Identify which cell holds the provided text, then report its (X, Y) central coordinate. 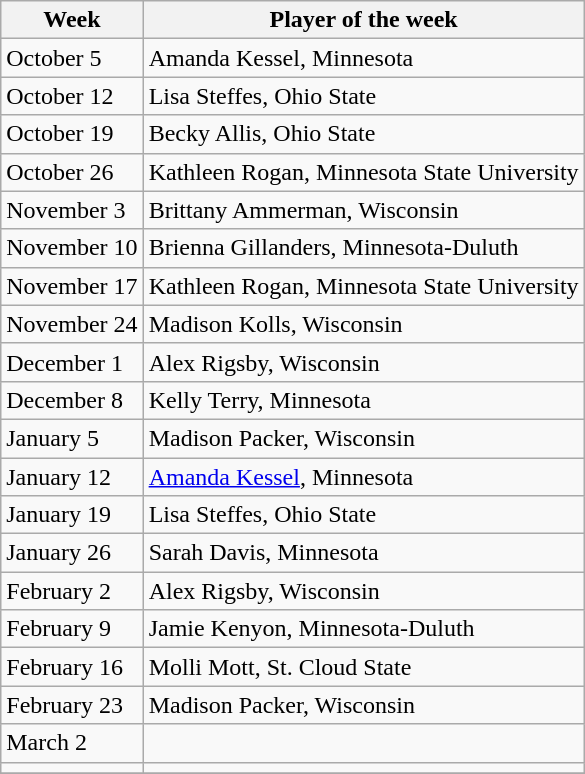
February 23 (72, 705)
November 3 (72, 210)
Brienna Gillanders, Minnesota-Duluth (364, 248)
October 5 (72, 58)
January 12 (72, 477)
Player of the week (364, 20)
March 2 (72, 743)
Jamie Kenyon, Minnesota-Duluth (364, 629)
October 19 (72, 134)
December 1 (72, 362)
November 24 (72, 324)
November 17 (72, 286)
October 12 (72, 96)
Becky Allis, Ohio State (364, 134)
November 10 (72, 248)
January 19 (72, 515)
Molli Mott, St. Cloud State (364, 667)
January 5 (72, 438)
February 16 (72, 667)
Kelly Terry, Minnesota (364, 400)
February 2 (72, 591)
December 8 (72, 400)
Week (72, 20)
Sarah Davis, Minnesota (364, 553)
January 26 (72, 553)
October 26 (72, 172)
Madison Kolls, Wisconsin (364, 324)
Brittany Ammerman, Wisconsin (364, 210)
February 9 (72, 629)
